Identify which cell holds the provided text, then report its [X, Y] central coordinate. 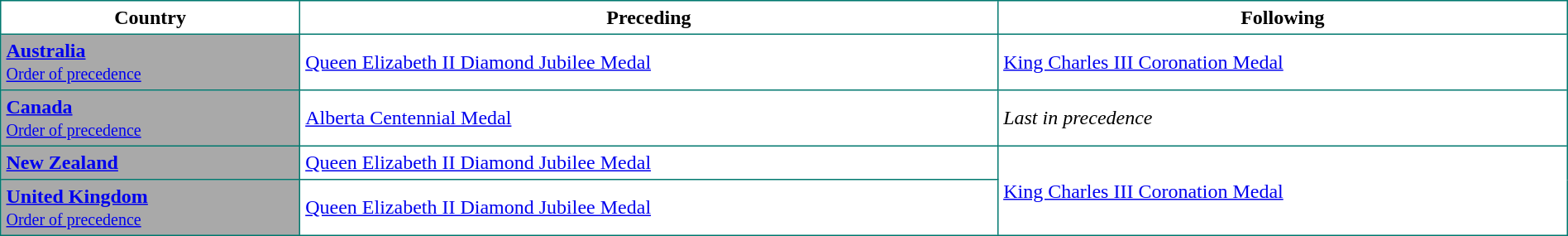
New Zealand [151, 162]
United KingdomOrder of precedence [151, 208]
Following [1282, 17]
Country [151, 17]
Alberta Centennial Medal [648, 118]
CanadaOrder of precedence [151, 118]
AustraliaOrder of precedence [151, 62]
Last in precedence [1282, 118]
Preceding [648, 17]
